For the text-containing cell, return its midpoint in (X, Y) coordinate format. 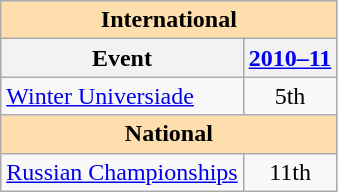
Event (122, 58)
2010–11 (290, 58)
Russian Championships (122, 172)
International (169, 20)
Winter Universiade (122, 96)
National (169, 134)
5th (290, 96)
11th (290, 172)
